From the cell containing the given text, extract its center point as [x, y] coordinate. 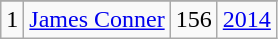
156 [194, 20]
James Conner [97, 20]
2014 [246, 20]
1 [12, 20]
